Search for the cell housing the specified text and yield its (x, y) center coordinate. 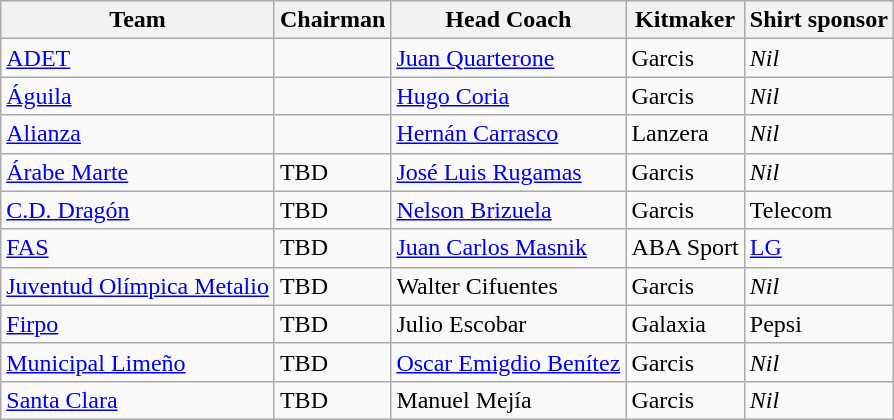
FAS (138, 248)
Head Coach (508, 20)
Walter Cifuentes (508, 286)
Hugo Coria (508, 96)
ABA Sport (685, 248)
José Luis Rugamas (508, 172)
Alianza (138, 134)
Chairman (332, 20)
Árabe Marte (138, 172)
Hernán Carrasco (508, 134)
Juan Quarterone (508, 58)
Kitmaker (685, 20)
Shirt sponsor (818, 20)
Lanzera (685, 134)
Águila (138, 96)
Nelson Brizuela (508, 210)
Municipal Limeño (138, 362)
Team (138, 20)
Telecom (818, 210)
ADET (138, 58)
Santa Clara (138, 400)
Firpo (138, 324)
Pepsi (818, 324)
LG (818, 248)
Julio Escobar (508, 324)
Galaxia (685, 324)
Manuel Mejía (508, 400)
Juventud Olímpica Metalio (138, 286)
Juan Carlos Masnik (508, 248)
C.D. Dragón (138, 210)
Oscar Emigdio Benítez (508, 362)
